Pinpoint the cell where the given text exists, returning its (x, y) midpoint coordinate. 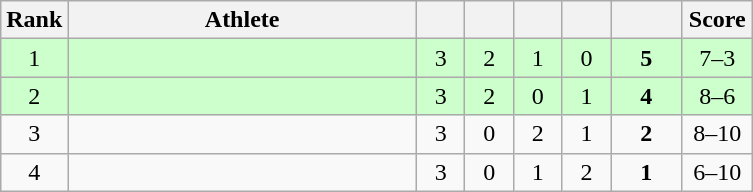
8–10 (718, 134)
Score (718, 20)
6–10 (718, 172)
5 (646, 58)
7–3 (718, 58)
Rank (34, 20)
8–6 (718, 96)
Athlete (242, 20)
